Search for the cell housing the specified text and yield its [X, Y] center coordinate. 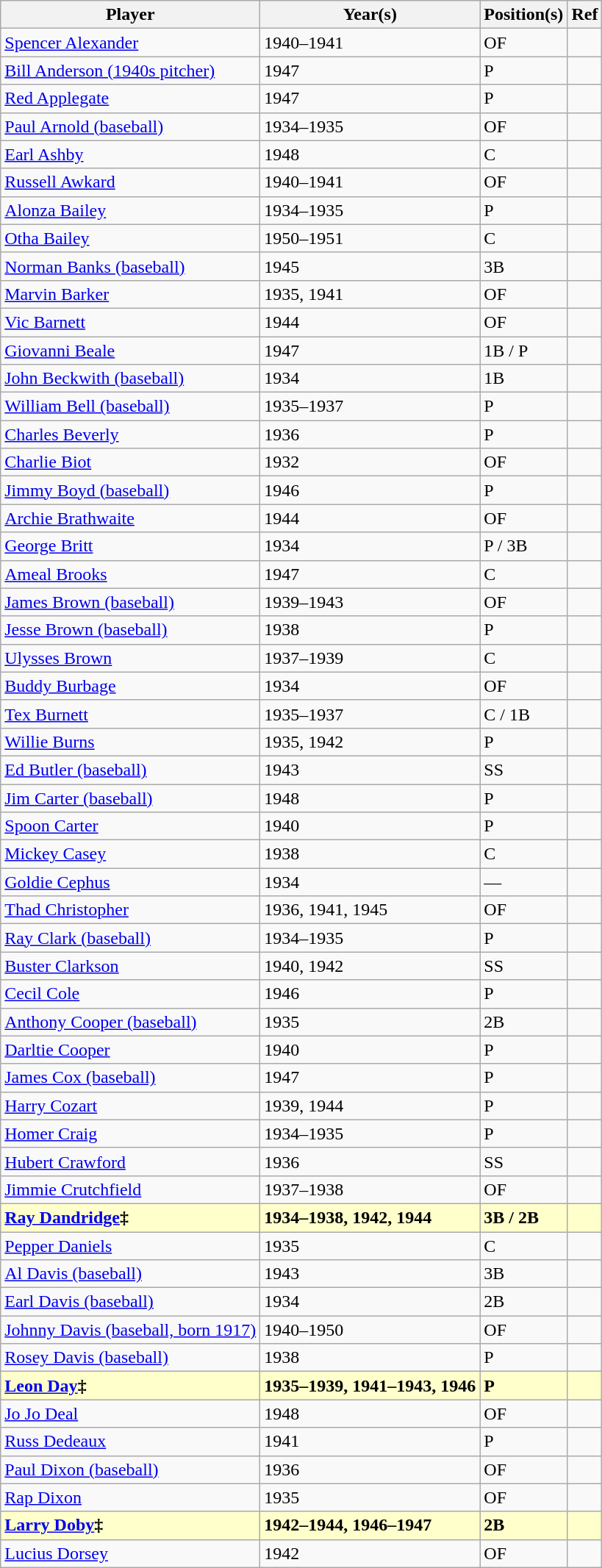
Ulysses Brown [131, 658]
1935, 1941 [370, 294]
Spencer Alexander [131, 43]
1940–1950 [370, 1330]
1950–1951 [370, 238]
Russell Awkard [131, 182]
1942–1944, 1946–1947 [370, 1525]
Rosey Davis (baseball) [131, 1358]
Ameal Brooks [131, 574]
1B [523, 379]
Paul Dixon (baseball) [131, 1469]
Goldie Cephus [131, 882]
1B / P [523, 351]
Lucius Dorsey [131, 1553]
Jimmy Boyd (baseball) [131, 490]
1934–1938, 1942, 1944 [370, 1217]
Jo Jo Deal [131, 1414]
James Brown (baseball) [131, 602]
1942 [370, 1553]
Paul Arnold (baseball) [131, 126]
Anthony Cooper (baseball) [131, 1022]
Player [131, 15]
Earl Ashby [131, 154]
Jimmie Crutchfield [131, 1189]
John Beckwith (baseball) [131, 379]
C / 1B [523, 714]
Ref [585, 15]
1945 [370, 266]
Cecil Cole [131, 994]
1941 [370, 1442]
Charles Beverly [131, 434]
Alonza Bailey [131, 210]
1935, 1942 [370, 742]
Johnny Davis (baseball, born 1917) [131, 1330]
Pepper Daniels [131, 1246]
Russ Dedeaux [131, 1442]
— [523, 882]
Darltie Cooper [131, 1050]
Buddy Burbage [131, 686]
Ray Dandridge‡ [131, 1217]
1939–1943 [370, 602]
3B / 2B [523, 1217]
Ray Clark (baseball) [131, 938]
Buster Clarkson [131, 966]
Hubert Crawford [131, 1161]
1935–1939, 1941–1943, 1946 [370, 1386]
Archie Brathwaite [131, 518]
Jim Carter (baseball) [131, 798]
Ed Butler (baseball) [131, 770]
George Britt [131, 546]
Position(s) [523, 15]
Spoon Carter [131, 826]
William Bell (baseball) [131, 407]
1932 [370, 462]
Harry Cozart [131, 1106]
Charlie Biot [131, 462]
James Cox (baseball) [131, 1078]
1937–1939 [370, 658]
Larry Doby‡ [131, 1525]
Willie Burns [131, 742]
Homer Craig [131, 1134]
Tex Burnett [131, 714]
Vic Barnett [131, 322]
Rap Dixon [131, 1497]
Year(s) [370, 15]
Marvin Barker [131, 294]
1939, 1944 [370, 1106]
Al Davis (baseball) [131, 1274]
Earl Davis (baseball) [131, 1302]
Norman Banks (baseball) [131, 266]
Thad Christopher [131, 910]
Bill Anderson (1940s pitcher) [131, 71]
1937–1938 [370, 1189]
1940, 1942 [370, 966]
Red Applegate [131, 99]
Mickey Casey [131, 854]
1936, 1941, 1945 [370, 910]
Otha Bailey [131, 238]
Jesse Brown (baseball) [131, 630]
Giovanni Beale [131, 351]
P / 3B [523, 546]
Leon Day‡ [131, 1386]
